Find where the given text appears and provide that cell's center as [X, Y] coordinate. 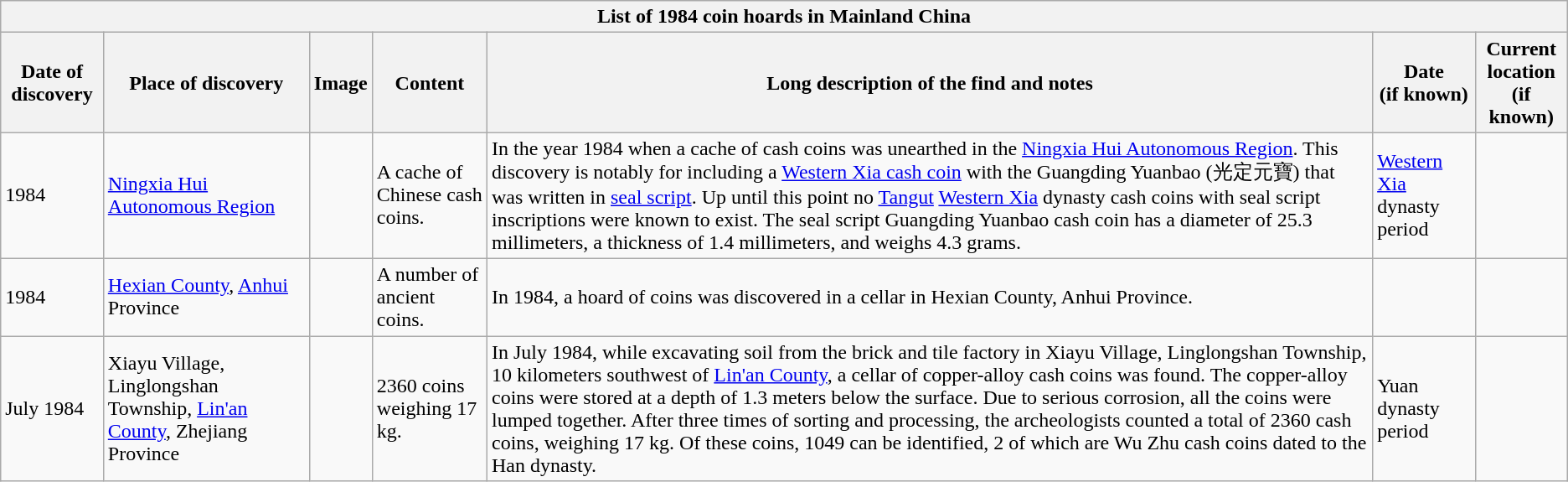
Hexian County, Anhui Province [206, 297]
List of 1984 coin hoards in Mainland China [784, 17]
A cache of Chinese cash coins. [429, 196]
Current location(if known) [1521, 82]
A number of ancient coins. [429, 297]
Ningxia Hui Autonomous Region [206, 196]
Yuan dynasty period [1424, 407]
Long description of the find and notes [930, 82]
Content [429, 82]
2360 coins weighing 17 kg. [429, 407]
In 1984, a hoard of coins was discovered in a cellar in Hexian County, Anhui Province. [930, 297]
Xiayu Village, Linglongshan Township, Lin'an County, Zhejiang Province [206, 407]
Date of discovery [52, 82]
Image [340, 82]
Date(if known) [1424, 82]
July 1984 [52, 407]
Western Xia dynasty period [1424, 196]
Place of discovery [206, 82]
